Determine the [X, Y] coordinate at the center of the cell enclosing the given text.  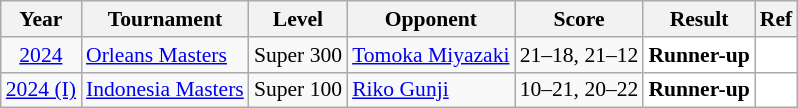
Tournament [165, 19]
Result [698, 19]
10–21, 20–22 [580, 90]
Opponent [430, 19]
Super 300 [298, 55]
2024 [41, 55]
Score [580, 19]
Level [298, 19]
Super 100 [298, 90]
Year [41, 19]
2024 (I) [41, 90]
Tomoka Miyazaki [430, 55]
Riko Gunji [430, 90]
Orleans Masters [165, 55]
Indonesia Masters [165, 90]
Ref [776, 19]
21–18, 21–12 [580, 55]
